Identify which cell holds the provided text, then report its (x, y) central coordinate. 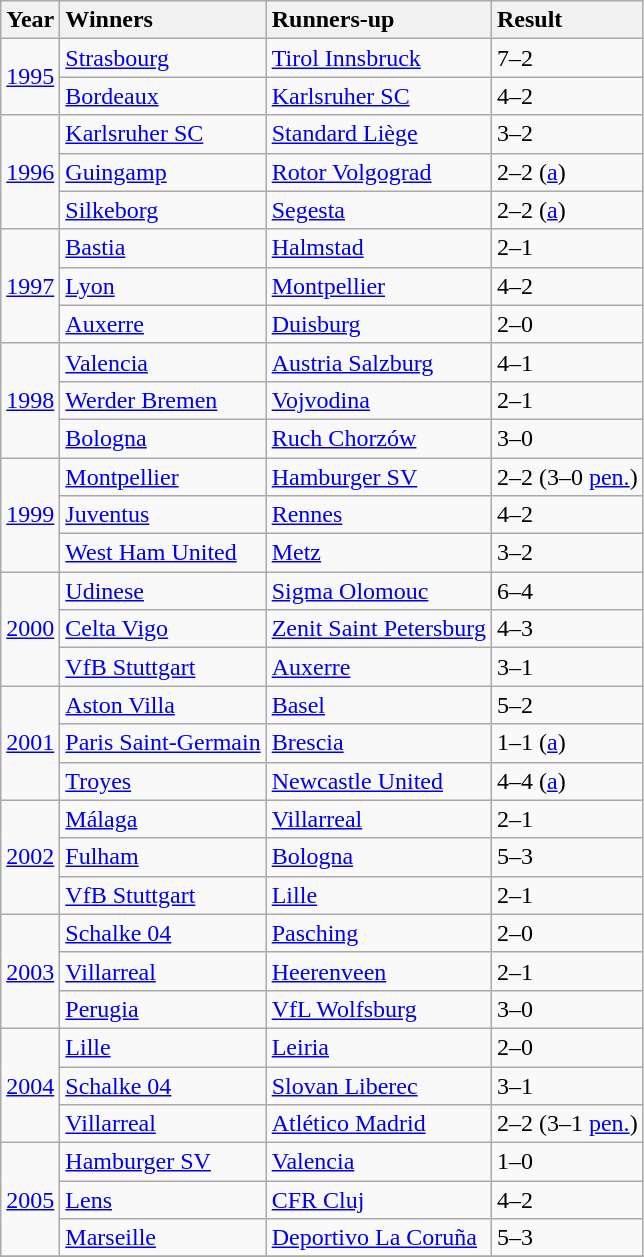
Newcastle United (378, 781)
Halmstad (378, 248)
1997 (30, 286)
Sigma Olomouc (378, 591)
Juventus (163, 515)
1999 (30, 515)
2002 (30, 857)
Ruch Chorzów (378, 438)
Strasbourg (163, 58)
Werder Bremen (163, 400)
1–0 (567, 1162)
7–2 (567, 58)
Marseille (163, 1238)
2001 (30, 743)
Result (567, 20)
Winners (163, 20)
Guingamp (163, 172)
Year (30, 20)
1–1 (a) (567, 743)
Bastia (163, 248)
Heerenveen (378, 971)
Zenit Saint Petersburg (378, 629)
Standard Liège (378, 134)
Pasching (378, 933)
Leiria (378, 1047)
Fulham (163, 857)
Tirol Innsbruck (378, 58)
4–3 (567, 629)
Udinese (163, 591)
Troyes (163, 781)
Segesta (378, 210)
Atlético Madrid (378, 1124)
Silkeborg (163, 210)
Perugia (163, 1009)
2–2 (3–1 pen.) (567, 1124)
Paris Saint-Germain (163, 743)
Metz (378, 553)
Rotor Volgograd (378, 172)
4–4 (a) (567, 781)
5–2 (567, 705)
West Ham United (163, 553)
1996 (30, 172)
Slovan Liberec (378, 1085)
4–1 (567, 362)
Runners-up (378, 20)
2003 (30, 971)
Málaga (163, 819)
Celta Vigo (163, 629)
2000 (30, 629)
6–4 (567, 591)
CFR Cluj (378, 1200)
Bordeaux (163, 96)
Deportivo La Coruña (378, 1238)
Brescia (378, 743)
Lens (163, 1200)
Basel (378, 705)
Duisburg (378, 324)
Lyon (163, 286)
Aston Villa (163, 705)
2004 (30, 1085)
VfL Wolfsburg (378, 1009)
1998 (30, 400)
2–2 (3–0 pen.) (567, 477)
Austria Salzburg (378, 362)
Rennes (378, 515)
Vojvodina (378, 400)
1995 (30, 77)
2005 (30, 1200)
